Return the [x, y] coordinate for the center point of the cell that contains the specified text.  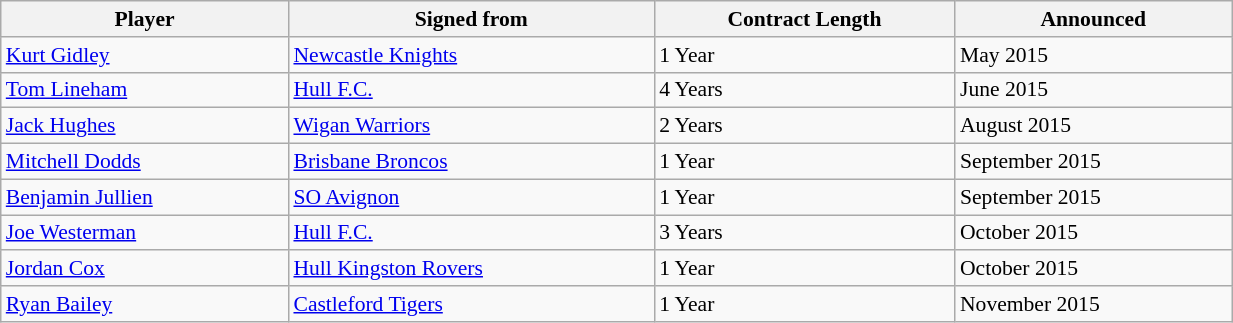
Castleford Tigers [471, 304]
3 Years [804, 233]
Signed from [471, 19]
Mitchell Dodds [145, 162]
2 Years [804, 126]
4 Years [804, 90]
Newcastle Knights [471, 55]
SO Avignon [471, 197]
Benjamin Jullien [145, 197]
Jack Hughes [145, 126]
Tom Lineham [145, 90]
Player [145, 19]
Jordan Cox [145, 269]
Hull Kingston Rovers [471, 269]
June 2015 [1094, 90]
May 2015 [1094, 55]
November 2015 [1094, 304]
Wigan Warriors [471, 126]
Kurt Gidley [145, 55]
Announced [1094, 19]
Brisbane Broncos [471, 162]
Joe Westerman [145, 233]
Ryan Bailey [145, 304]
Contract Length [804, 19]
August 2015 [1094, 126]
